Return (X, Y) of the center of cell containing provided text 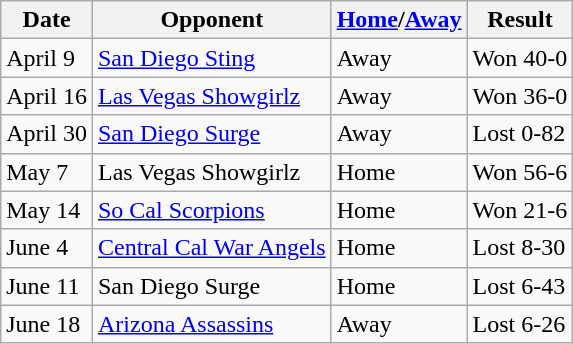
Home/Away (399, 20)
May 7 (47, 172)
Lost 8-30 (520, 248)
April 9 (47, 58)
June 11 (47, 286)
Date (47, 20)
Won 56-6 (520, 172)
April 30 (47, 134)
Central Cal War Angels (212, 248)
Opponent (212, 20)
Won 40-0 (520, 58)
Won 36-0 (520, 96)
Result (520, 20)
June 18 (47, 324)
Lost 6-26 (520, 324)
May 14 (47, 210)
Won 21-6 (520, 210)
Arizona Assassins (212, 324)
Lost 0-82 (520, 134)
San Diego Sting (212, 58)
June 4 (47, 248)
Lost 6-43 (520, 286)
April 16 (47, 96)
So Cal Scorpions (212, 210)
